Output the [x, y] coordinate of the center of the cell containing the given text.  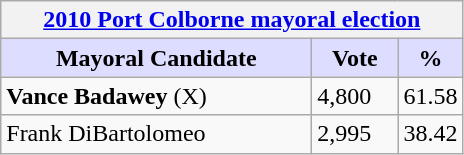
38.42 [430, 134]
4,800 [355, 96]
Vance Badawey (X) [156, 96]
Frank DiBartolomeo [156, 134]
61.58 [430, 96]
Vote [355, 58]
% [430, 58]
Mayoral Candidate [156, 58]
2,995 [355, 134]
2010 Port Colborne mayoral election [232, 20]
